Extract the [x, y] coordinate from the center of the cell holding the provided text.  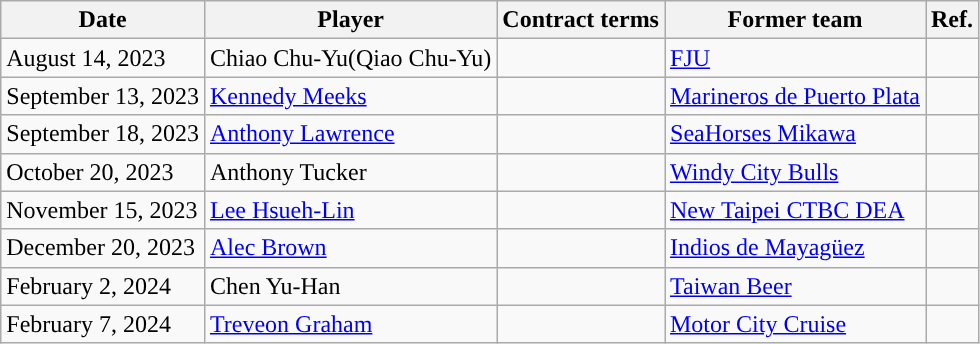
Taiwan Beer [794, 286]
Kennedy Meeks [350, 96]
Former team [794, 20]
February 2, 2024 [103, 286]
Ref. [952, 20]
August 14, 2023 [103, 58]
Date [103, 20]
Contract terms [581, 20]
FJU [794, 58]
Indios de Mayagüez [794, 248]
October 20, 2023 [103, 172]
New Taipei CTBC DEA [794, 210]
September 13, 2023 [103, 96]
Windy City Bulls [794, 172]
Anthony Tucker [350, 172]
Motor City Cruise [794, 324]
Anthony Lawrence [350, 134]
Alec Brown [350, 248]
November 15, 2023 [103, 210]
Treveon Graham [350, 324]
Marineros de Puerto Plata [794, 96]
Chen Yu-Han [350, 286]
Chiao Chu-Yu(Qiao Chu-Yu) [350, 58]
SeaHorses Mikawa [794, 134]
February 7, 2024 [103, 324]
September 18, 2023 [103, 134]
December 20, 2023 [103, 248]
Lee Hsueh-Lin [350, 210]
Player [350, 20]
